Pinpoint the cell where the given text exists, returning its (x, y) midpoint coordinate. 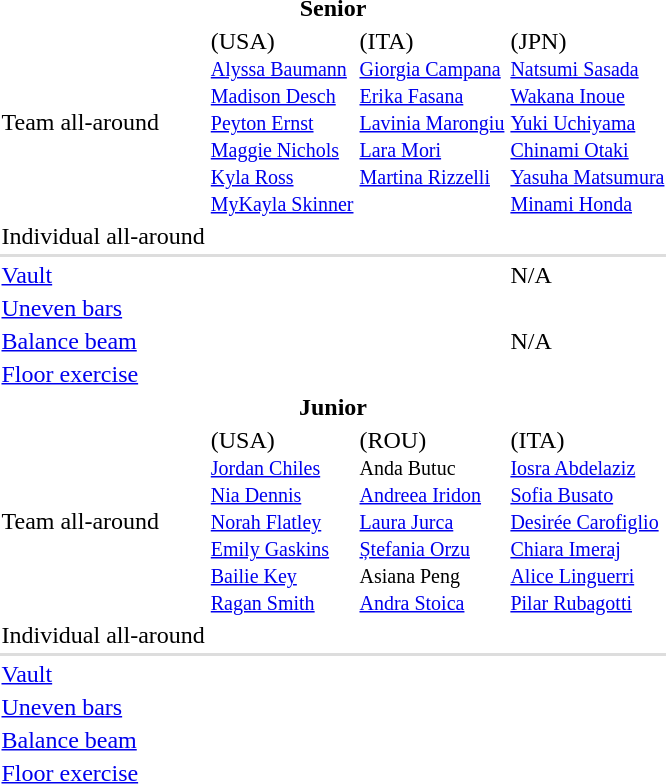
(USA) Alyssa BaumannMadison DeschPeyton ErnstMaggie NicholsKyla RossMyKayla Skinner (282, 122)
(ITA) Giorgia CampanaErika FasanaLavinia MarongiuLara MoriMartina Rizzelli (432, 122)
(USA) Jordan ChilesNia DennisNorah FlatleyEmily GaskinsBailie KeyRagan Smith (282, 521)
Floor exercise (103, 374)
(ITA) Iosra AbdelazizSofia BusatoDesirée CarofiglioChiara ImerajAlice LinguerriPilar Rubagotti (588, 521)
(ROU) Anda ButucAndreea IridonLaura JurcaȘtefania OrzuAsiana PengAndra Stoica (432, 521)
Junior (333, 407)
(JPN) Natsumi SasadaWakana InoueYuki UchiyamaChinami OtakiYasuha MatsumuraMinami Honda (588, 122)
